Search for the cell housing the specified text and yield its (x, y) center coordinate. 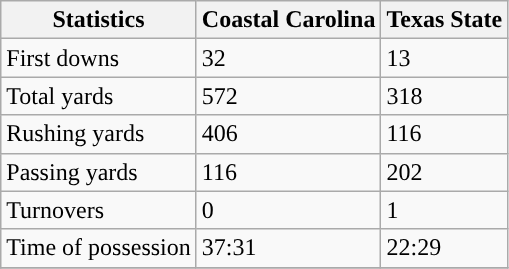
32 (288, 58)
37:31 (288, 248)
318 (444, 96)
22:29 (444, 248)
Total yards (99, 96)
202 (444, 172)
406 (288, 134)
572 (288, 96)
Statistics (99, 20)
0 (288, 210)
Passing yards (99, 172)
Rushing yards (99, 134)
Turnovers (99, 210)
First downs (99, 58)
Time of possession (99, 248)
13 (444, 58)
1 (444, 210)
Coastal Carolina (288, 20)
Texas State (444, 20)
